Return the (x, y) coordinate for the center point of the cell that contains the specified text.  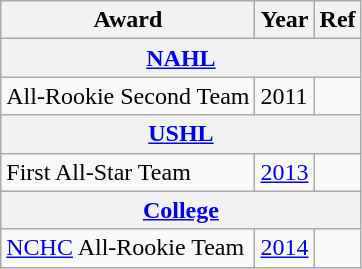
Year (284, 20)
2011 (284, 96)
First All-Star Team (128, 172)
NCHC All-Rookie Team (128, 248)
2013 (284, 172)
College (181, 210)
Ref (338, 20)
Award (128, 20)
All-Rookie Second Team (128, 96)
2014 (284, 248)
NAHL (181, 58)
USHL (181, 134)
